Search for the cell housing the specified text and yield its [x, y] center coordinate. 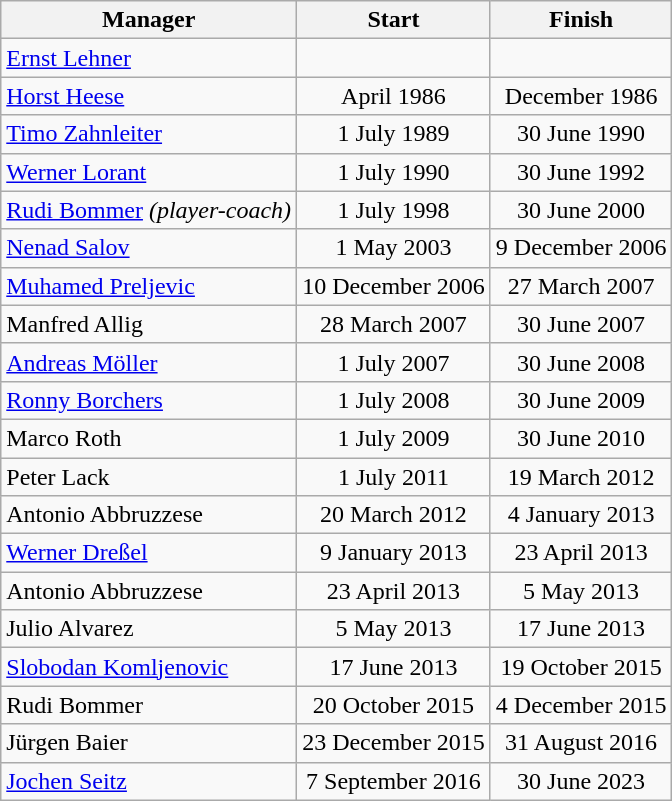
20 March 2012 [394, 515]
Ronny Borchers [149, 400]
Muhamed Preljevic [149, 286]
1 July 2007 [394, 362]
Horst Heese [149, 96]
Jochen Seitz [149, 781]
Manager [149, 20]
Andreas Möller [149, 362]
Manfred Allig [149, 324]
1 July 2008 [394, 400]
Werner Lorant [149, 172]
7 September 2016 [394, 781]
31 August 2016 [581, 743]
1 July 2009 [394, 438]
28 March 2007 [394, 324]
4 January 2013 [581, 515]
Ernst Lehner [149, 58]
30 June 2000 [581, 210]
30 June 2010 [581, 438]
1 July 2011 [394, 477]
30 June 2007 [581, 324]
Jürgen Baier [149, 743]
30 June 2023 [581, 781]
19 October 2015 [581, 667]
Timo Zahnleiter [149, 134]
Nenad Salov [149, 248]
1 July 1989 [394, 134]
Marco Roth [149, 438]
Julio Alvarez [149, 629]
30 June 2008 [581, 362]
10 December 2006 [394, 286]
Slobodan Komljenovic [149, 667]
30 June 1992 [581, 172]
23 December 2015 [394, 743]
9 December 2006 [581, 248]
19 March 2012 [581, 477]
1 July 1990 [394, 172]
Finish [581, 20]
Peter Lack [149, 477]
4 December 2015 [581, 705]
1 May 2003 [394, 248]
1 July 1998 [394, 210]
Rudi Bommer [149, 705]
30 June 2009 [581, 400]
December 1986 [581, 96]
Rudi Bommer (player-coach) [149, 210]
April 1986 [394, 96]
30 June 1990 [581, 134]
20 October 2015 [394, 705]
9 January 2013 [394, 553]
Werner Dreßel [149, 553]
27 March 2007 [581, 286]
Start [394, 20]
